Identify which cell holds the provided text, then report its (X, Y) central coordinate. 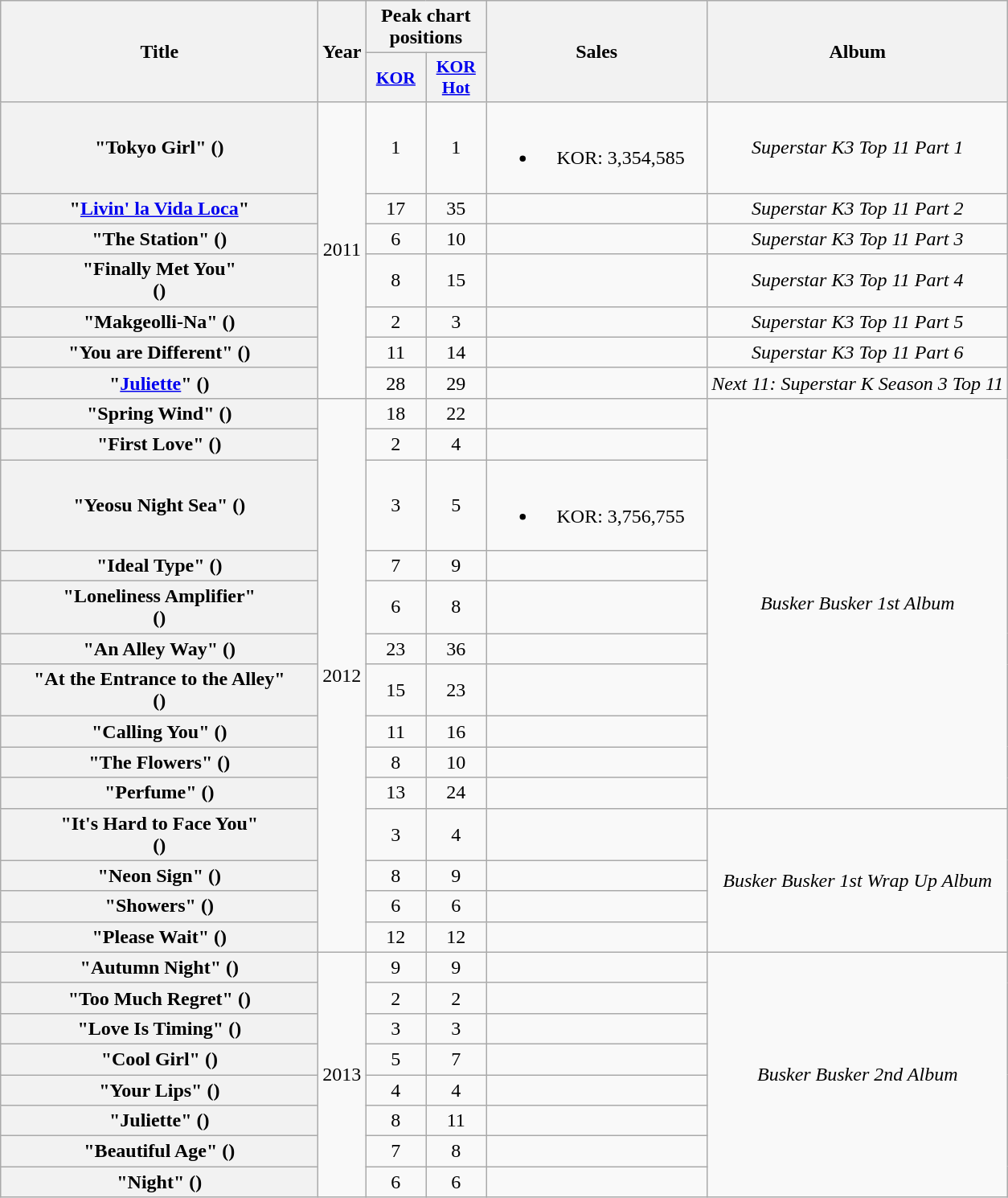
17 (395, 208)
"The Flowers" () (159, 762)
2011 (342, 250)
22 (457, 413)
"Autumn Night" () (159, 967)
Title (159, 51)
Superstar K3 Top 11 Part 2 (858, 208)
Superstar K3 Top 11 Part 6 (858, 352)
"First Love" () (159, 444)
"Ideal Type" () (159, 566)
"Your Lips" () (159, 1089)
"Please Wait" () (159, 937)
18 (395, 413)
KOR Hot (457, 77)
"Spring Wind" () (159, 413)
KOR: 3,756,755 (596, 505)
"Loneliness Amplifier" () (159, 608)
"Tokyo Girl" () (159, 148)
"It's Hard to Face You" () (159, 835)
2013 (342, 1074)
24 (457, 793)
13 (395, 793)
"The Station" () (159, 239)
Superstar K3 Top 11 Part 5 (858, 322)
"Beautiful Age" () (159, 1151)
Superstar K3 Top 11 Part 4 (858, 280)
Busker Busker 2nd Album (858, 1074)
"Cool Girl" () (159, 1059)
KOR: 3,354,585 (596, 148)
Busker Busker 1st Album (858, 603)
"Calling You" () (159, 732)
"Showers" () (159, 906)
29 (457, 383)
"An Alley Way" () (159, 649)
"Too Much Regret" () (159, 998)
Album (858, 51)
Peak chart positions (426, 27)
"Yeosu Night Sea" () (159, 505)
"Night" () (159, 1182)
Superstar K3 Top 11 Part 1 (858, 148)
Superstar K3 Top 11 Part 3 (858, 239)
35 (457, 208)
Next 11: Superstar K Season 3 Top 11 (858, 383)
Busker Busker 1st Wrap Up Album (858, 880)
Sales (596, 51)
"At the Entrance to the Alley" () (159, 690)
"Neon Sign" () (159, 876)
28 (395, 383)
"You are Different" () (159, 352)
"Finally Met You" () (159, 280)
"Perfume" () (159, 793)
KOR (395, 77)
14 (457, 352)
36 (457, 649)
"Love Is Timing" () (159, 1028)
"Livin' la Vida Loca" (159, 208)
"Makgeolli-Na" () (159, 322)
2012 (342, 675)
Year (342, 51)
16 (457, 732)
